Capture the cell that displays the provided text and extract its [x, y] central coordinate. 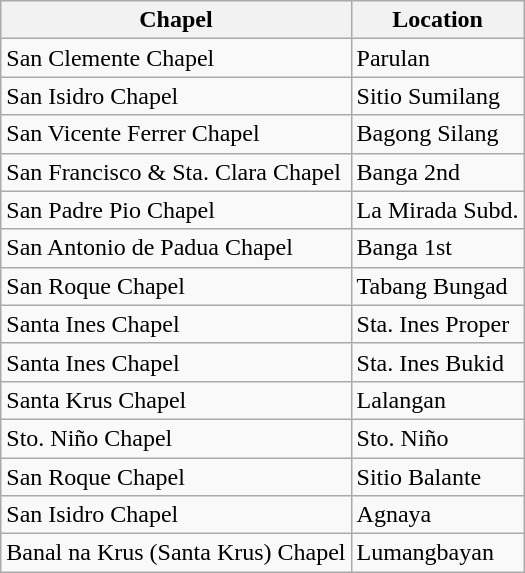
Banal na Krus (Santa Krus) Chapel [176, 553]
San Padre Pio Chapel [176, 210]
Sitio Balante [438, 477]
Sta. Ines Proper [438, 324]
San Clemente Chapel [176, 58]
Location [438, 20]
Parulan [438, 58]
Sta. Ines Bukid [438, 362]
Sto. Niño Chapel [176, 438]
Sto. Niño [438, 438]
Banga 2nd [438, 172]
Lalangan [438, 400]
Agnaya [438, 515]
San Vicente Ferrer Chapel [176, 134]
Sitio Sumilang [438, 96]
Banga 1st [438, 248]
Chapel [176, 20]
Lumangbayan [438, 553]
La Mirada Subd. [438, 210]
Tabang Bungad [438, 286]
Santa Krus Chapel [176, 400]
San Francisco & Sta. Clara Chapel [176, 172]
Bagong Silang [438, 134]
San Antonio de Padua Chapel [176, 248]
